Find where the given text appears and provide that cell's center as (x, y) coordinate. 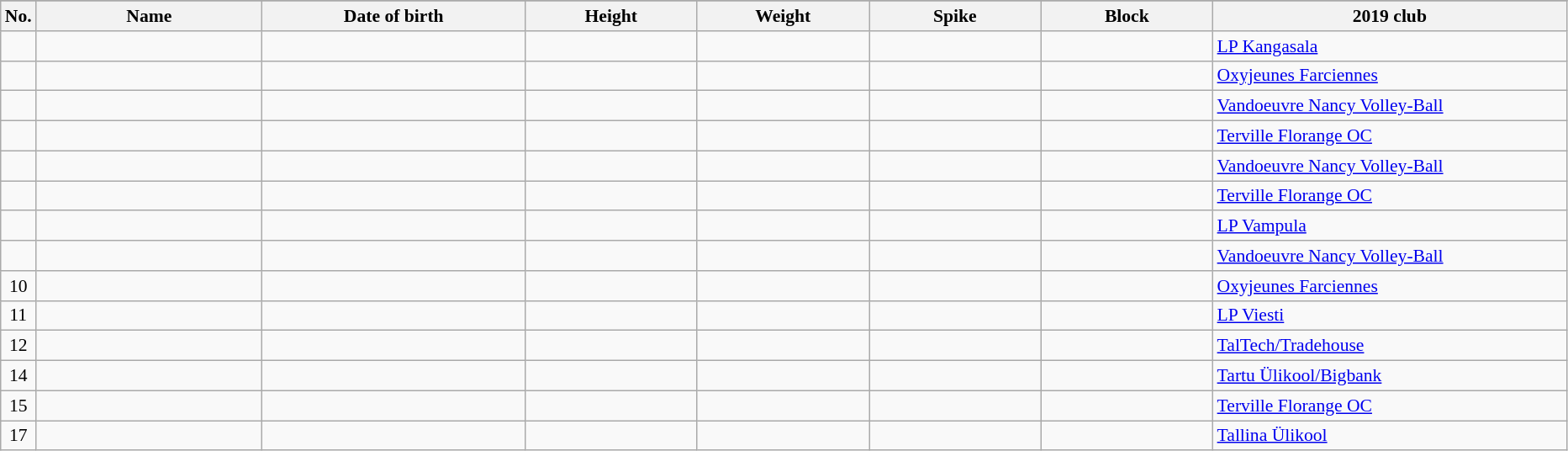
TalTech/Tradehouse (1391, 346)
LP Vampula (1391, 226)
Name (150, 16)
Block (1127, 16)
LP Kangasala (1391, 46)
10 (18, 286)
14 (18, 376)
2019 club (1391, 16)
12 (18, 346)
17 (18, 436)
LP Viesti (1391, 316)
Date of birth (393, 16)
No. (18, 16)
11 (18, 316)
Height (610, 16)
Tallina Ülikool (1391, 436)
Tartu Ülikool/Bigbank (1391, 376)
Spike (955, 16)
Weight (784, 16)
15 (18, 406)
